From the cell containing the given text, extract its center point as (X, Y) coordinate. 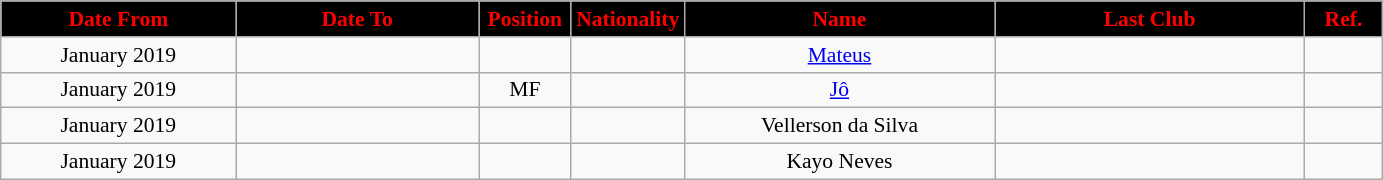
Position (524, 19)
Jô (839, 90)
Vellerson da Silva (839, 126)
Mateus (839, 55)
Kayo Neves (839, 162)
Last Club (1150, 19)
Ref. (1344, 19)
MF (524, 90)
Name (839, 19)
Nationality (628, 19)
Date From (118, 19)
Date To (358, 19)
